Output the [X, Y] coordinate of the center of the cell containing the given text.  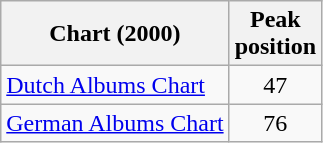
Dutch Albums Chart [115, 85]
German Albums Chart [115, 123]
Chart (2000) [115, 34]
47 [275, 85]
Peakposition [275, 34]
76 [275, 123]
